Locate the cell with the specified text and output its [X, Y] center coordinate. 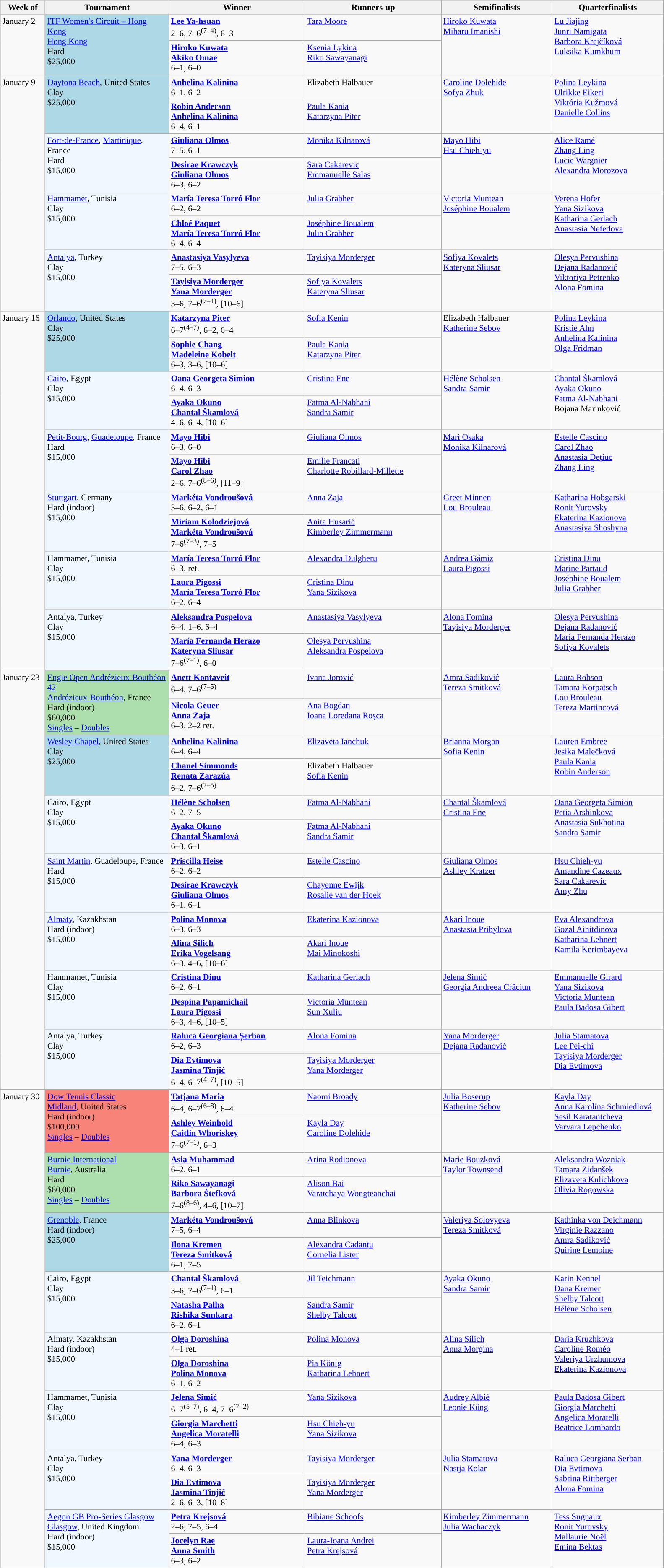
Greet Minnen Lou Brouleau [497, 521]
Laura Robson Tamara Korpatsch Lou Brouleau Tereza Martincová [608, 702]
Anastasiya Vasylyeva 7–5, 6–3 [237, 262]
Giuliana Olmos [373, 442]
Priscilla Heise 6–2, 6–2 [237, 866]
Naomi Broady [373, 1103]
January 23 [23, 880]
Week of [23, 7]
Semifinalists [497, 7]
Lu Jiajing Junri Namigata Barbora Krejčíková Luksika Kumkhum [608, 44]
Oana Georgeta Simion Petia Arshinkova Anastasia Sukhotina Sandra Samir [608, 824]
Hiroko Kuwata Akiko Omae 6–1, 6–0 [237, 58]
Chantal Škamlová Cristina Ene [497, 824]
Mayo Hibi Hsu Chieh-yu [497, 163]
Polina Leykina Ulrikke Eikeri Viktória Kužmová Danielle Collins [608, 104]
Chantal Škamlová Ayaka Okuno Fatma Al-Nabhani Bojana Marinković [608, 401]
Fort-de-France, Martinique, France Hard $15,000 [107, 163]
Ashley Weinhold Caitlin Whoriskey 7–6(7–1), 6–3 [237, 1134]
Alina Silich Anna Morgina [497, 1361]
Aleksandra Pospelova 6–4, 1–6, 6–4 [237, 622]
Cristina Dinu Marine Partaud Joséphine Boualem Julia Grabher [608, 580]
Alina Silich Erika Vogelsang 6–3, 4–6, [10–6] [237, 953]
Hélène Scholsen Sandra Samir [497, 401]
Julia Stamatova Nastja Kolar [497, 1480]
Yana Sizikova [373, 1404]
Olga Doroshina Polina Monova 6–1, 6–2 [237, 1373]
January 2 [23, 44]
Tara Moore [373, 28]
Dia Evtimova Jasmina Tinjić 2–6, 6–3, [10–8] [237, 1492]
Hsu Chieh-yu Amandine Cazeaux Sara Cakarevic Amy Zhu [608, 883]
Hsu Chieh-yu Yana Sizikova [373, 1434]
Cristina Dinu 6–2, 6–1 [237, 982]
Alexandra Dulgheru [373, 563]
Elizabeth Halbauer [373, 87]
Miriam Kolodziejová Markéta Vondroušová 7–6(7–3), 7–5 [237, 532]
Akari Inoue Mai Minokoshi [373, 953]
Daria Kruzhkova Caroline Roméo Valeriya Urzhumova Ekaterina Kazionova [608, 1361]
Olesya Pervushina Aleksandra Pospelova [373, 652]
Sophie Chang Madeleine Kobelt 6–3, 3–6, [10–6] [237, 354]
Aegon GB Pro-Series Glasgow Glasgow, United Kingdom Hard (indoor) $15,000 [107, 1539]
Anita Husarić Kimberley Zimmermann [373, 532]
Julia Stamatova Lee Pei-chi Tayisiya Morderger Dia Evtimova [608, 1059]
Jocelyn Rae Anna Smith 6–3, 6–2 [237, 1551]
Petit-Bourg, Guadeloupe, France Hard $15,000 [107, 460]
Olga Doroshina 4–1 ret. [237, 1344]
Ana Bogdan Ioana Loredana Roșca [373, 716]
Lauren Embree Jesika Malečková Paula Kania Robin Anderson [608, 765]
Fatma Al-Nabhani [373, 807]
Amra Sadiković Tereza Smitková [497, 702]
Mayo Hibi Carol Zhao 2–6, 7–6(8–6), [11–9] [237, 472]
Nicola Geuer Anna Zaja 6–3, 2–2 ret. [237, 716]
Victoria Muntean Joséphine Boualem [497, 221]
Verena Hofer Yana Sizikova Katharina Gerlach Anastasia Nefedova [608, 221]
Markéta Vondroušová 3–6, 6–2, 6–1 [237, 503]
Anett Kontaveit 6–4, 7–6(7–5) [237, 684]
Ekaterina Kazionova [373, 924]
January 16 [23, 491]
Tess Sugnaux Ronit Yurovsky Mallaurie Noël Emina Bektas [608, 1539]
Oana Georgeta Simion 6–4, 6–3 [237, 384]
Jelena Simić Georgia Andreea Crăciun [497, 999]
Petra Krejsová 2–6, 7–5, 6–4 [237, 1521]
Yana Morderger Dejana Radanović [497, 1059]
Elizabeth Halbauer Katherine Sebov [497, 341]
Engie Open Andrézieux-Bouthéon 42 Andrézieux-Bouthéon, France Hard (indoor) $60,000 Singles – Doubles [107, 702]
Katharina Hobgarski Ronit Yurovsky Ekaterina Kazionova Anastasiya Shoshyna [608, 521]
Alison Bai Varatchaya Wongteanchai [373, 1195]
Alona Fomina Tayisiya Morderger [497, 640]
Laura-Ioana Andrei Petra Krejsová [373, 1551]
Jil Teichmann [373, 1285]
Raluca Georgiana Șerban Dia Evtimova Sabrina Rittberger Alona Fomina [608, 1480]
Brianna Morgan Sofia Kenin [497, 765]
Katharina Gerlach [373, 982]
Chantal Škamlová 3–6, 7–6(7–1), 6–1 [237, 1285]
Desirae Krawczyk Giuliana Olmos 6–1, 6–1 [237, 895]
Sara Cakarevic Emmanuelle Salas [373, 175]
Monika Kilnarová [373, 145]
Winner [237, 7]
Riko Sawayanagi Barbora Štefková 7–6(8–6), 4–6, [10–7] [237, 1195]
Giuliana Olmos Ashley Kratzer [497, 883]
Chanel Simmonds Renata Zarazúa 6–2, 7–6(7–5) [237, 777]
Polina Monova [373, 1344]
Asia Muhammad 6–2, 6–1 [237, 1164]
Anhelina Kalinina 6–4, 6–4 [237, 747]
Ksenia Lykina Riko Sawayanagi [373, 58]
Anhelina Kalinina 6–1, 6–2 [237, 87]
Markéta Vondroušová 7–5, 6–4 [237, 1225]
ITF Women's Circuit – Hong Kong Hong Kong Hard $25,000 [107, 44]
Emilie Francati Charlotte Robillard-Millette [373, 472]
Lee Ya-hsuan 2–6, 7–6(7–4), 6–3 [237, 28]
Sandra Samir Shelby Talcott [373, 1315]
Audrey Albié Leonie Küng [497, 1420]
Victoria Muntean Sun Xuliu [373, 1012]
Kayla Day Caroline Dolehide [373, 1134]
Bibiane Schoofs [373, 1521]
Ayaka Okuno Chantal Škamlová 4–6, 6–4, [10–6] [237, 413]
January 30 [23, 1328]
Mari Osaka Monika Kilnarová [497, 460]
Dow Tennis Classic Midland, United States Hard (indoor) $100,000 Singles – Doubles [107, 1121]
Raluca Georgiana Șerban 6–2, 6–3 [237, 1041]
Ayaka Okuno Chantal Škamlová 6–3, 6–1 [237, 836]
Cristina Ene [373, 384]
Natasha Palha Rishika Sunkara 6–2, 6–1 [237, 1315]
Jelena Simić 6–7(5–7), 6–4, 7–6(7–2) [237, 1404]
Robin Anderson Anhelina Kalinina 6–4, 6–1 [237, 116]
Giuliana Olmos 7–5, 6–1 [237, 145]
Kayla Day Anna Karolína Schmiedlová Sesil Karatantcheva Varvara Lepchenko [608, 1121]
Kathinka von Deichmann Virginie Razzano Amra Sadiković Quirine Lemoine [608, 1242]
Estelle Cascino [373, 866]
Giorgia Marchetti Angelica Moratelli 6–4, 6–3 [237, 1434]
María Fernanda Herazo Kateryna Sliusar 7–6(7–1), 6–0 [237, 652]
Valeriya Solovyeva Tereza Smitková [497, 1242]
Chloé Paquet María Teresa Torró Flor 6–4, 6–4 [237, 233]
Cristina Dinu Yana Sizikova [373, 592]
Pia König Katharina Lehnert [373, 1373]
Olesya Pervushina Dejana Radanović María Fernanda Herazo Sofiya Kovalets [608, 640]
Akari Inoue Anastasia Pribylova [497, 941]
Sofia Kenin [373, 324]
Grenoble, France Hard (indoor) $25,000 [107, 1242]
Aleksandra Wozniak Tamara Zidanšek Elizaveta Kulichkova Olivia Rogowska [608, 1182]
Elizaveta Ianchuk [373, 747]
Tournament [107, 7]
Burnie International Burnie, Australia Hard $60,000 Singles – Doubles [107, 1182]
Desirae Krawczyk Giuliana Olmos 6–3, 6–2 [237, 175]
Polina Monova 6–3, 6–3 [237, 924]
Hélène Scholsen 6–2, 7–5 [237, 807]
María Teresa Torró Flor 6–3, ret. [237, 563]
January 9 [23, 193]
Daytona Beach, United States Clay $25,000 [107, 104]
Julia Grabher [373, 204]
Alexandra Cadanțu Cornelia Lister [373, 1254]
Karin Kennel Dana Kremer Shelby Talcott Hélène Scholsen [608, 1301]
Wesley Chapel, United States Clay $25,000 [107, 765]
Runners-up [373, 7]
Hiroko Kuwata Miharu Imanishi [497, 44]
Ilona Kremen Tereza Smitková 6–1, 7–5 [237, 1254]
Tayisiya Morderger Yana Morderger 3–6, 7–6(7–1), [10–6] [237, 293]
Yana Morderger 6–4, 6–3 [237, 1463]
Anna Blinkova [373, 1225]
Olesya Pervushina Dejana Radanović Viktoriya Petrenko Alona Fomina [608, 281]
Katarzyna Piter 6–7(4–7), 6–2, 6–4 [237, 324]
Ayaka Okuno Sandra Samir [497, 1301]
Despina Papamichail Laura Pigossi 6–3, 4–6, [10–5] [237, 1012]
Estelle Cascino Carol Zhao Anastasia Dețiuc Zhang Ling [608, 460]
Orlando, United States Clay $25,000 [107, 341]
María Teresa Torró Flor 6–2, 6–2 [237, 204]
Paula Badosa Gibert Giorgia Marchetti Angelica Moratelli Beatrice Lombardo [608, 1420]
Ivana Jorović [373, 684]
Emmanuelle Girard Yana Sizikova Victoria Muntean Paula Badosa Gibert [608, 999]
Alona Fomina [373, 1041]
Alice Ramé Zhang Ling Lucie Wargnier Alexandra Morozova [608, 163]
Anastasiya Vasylyeva [373, 622]
Arina Rodionova [373, 1164]
Dia Evtimova Jasmina Tinjić 6–4, 6–7(4–7), [10–5] [237, 1071]
Anna Zaja [373, 503]
Polina Leykina Kristie Ahn Anhelina Kalinina Olga Fridman [608, 341]
Tatjana Maria 6–4, 6–7(6–8), 6–4 [237, 1103]
Quarterfinalists [608, 7]
Stuttgart, Germany Hard (indoor) $15,000 [107, 521]
Andrea Gámiz Laura Pigossi [497, 580]
Laura Pigossi María Teresa Torró Flor 6–2, 6–4 [237, 592]
Mayo Hibi 6–3, 6–0 [237, 442]
Joséphine Boualem Julia Grabher [373, 233]
Saint Martin, Guadeloupe, France Hard $15,000 [107, 883]
Kimberley Zimmermann Julia Wachaczyk [497, 1539]
Marie Bouzková Taylor Townsend [497, 1182]
Elizabeth Halbauer Sofia Kenin [373, 777]
Caroline Dolehide Sofya Zhuk [497, 104]
Eva Alexandrova Gozal Ainitdinova Katharina Lehnert Kamila Kerimbayeva [608, 941]
Chayenne Ewijk Rosalie van der Hoek [373, 895]
Julia Boserup Katherine Sebov [497, 1121]
